Return (x, y) of the center of cell containing provided text 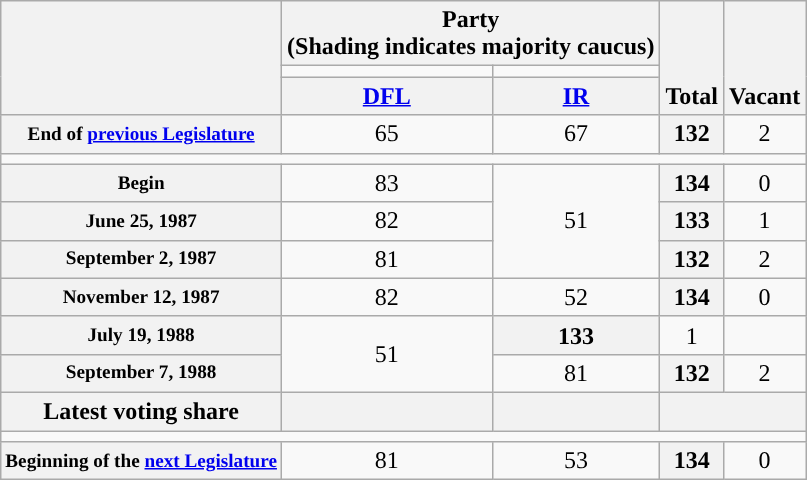
November 12, 1987 (142, 297)
Total (692, 58)
July 19, 1988 (142, 335)
Vacant (764, 58)
End of previous Legislature (142, 134)
September 7, 1988 (142, 373)
65 (388, 134)
53 (576, 461)
52 (576, 297)
Beginning of the next Legislature (142, 461)
67 (576, 134)
83 (388, 183)
DFL (388, 96)
September 2, 1987 (142, 259)
Latest voting share (142, 411)
June 25, 1987 (142, 221)
Party (Shading indicates majority caucus) (471, 34)
Begin (142, 183)
IR (576, 96)
